Provide the (X, Y) coordinate of the cell's center where the given text is located.  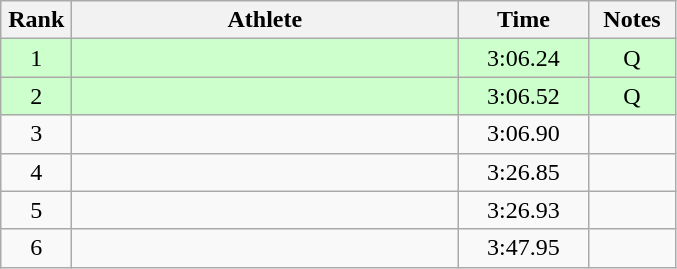
3:06.24 (524, 58)
2 (36, 96)
4 (36, 172)
3:26.93 (524, 210)
Rank (36, 20)
Time (524, 20)
3 (36, 134)
3:06.52 (524, 96)
3:06.90 (524, 134)
Athlete (265, 20)
1 (36, 58)
3:47.95 (524, 248)
3:26.85 (524, 172)
Notes (632, 20)
5 (36, 210)
6 (36, 248)
